Return the (X, Y) coordinate for the center point of the cell that contains the specified text.  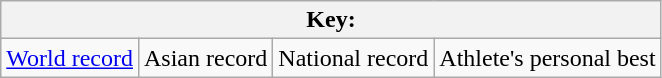
Key: (331, 20)
Asian record (205, 58)
Athlete's personal best (548, 58)
National record (354, 58)
World record (70, 58)
